Detect which cell encompasses the target text, then output its (X, Y) center coordinate. 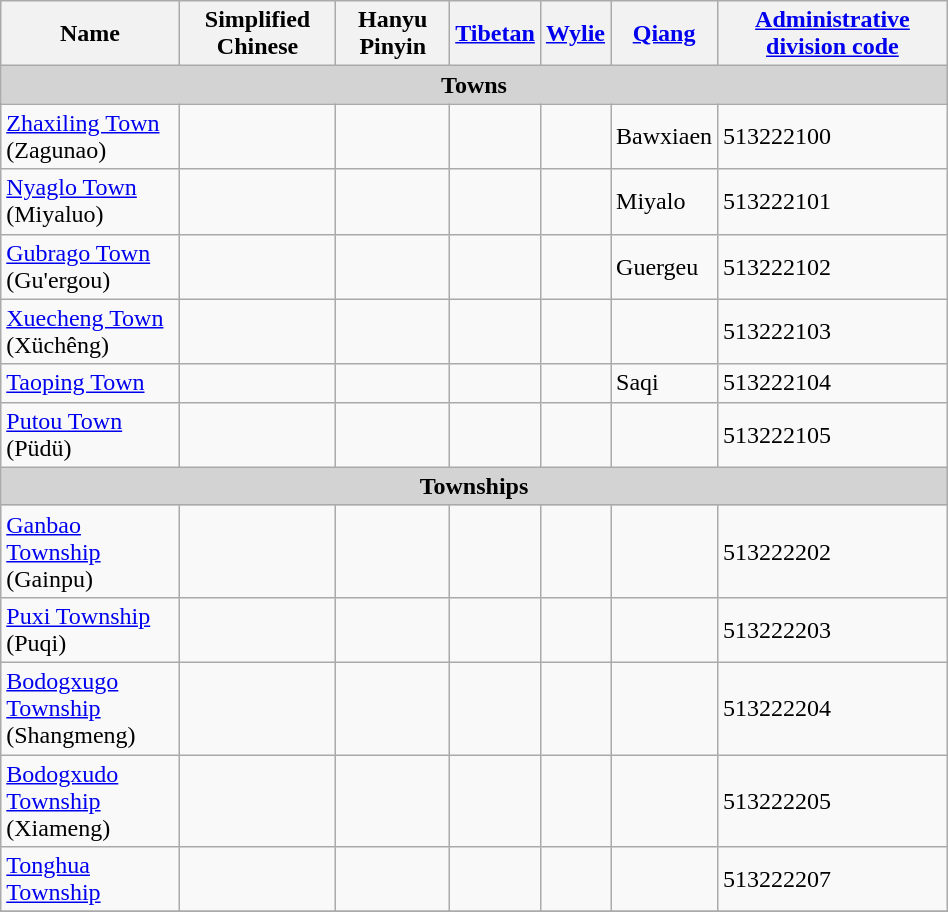
513222102 (833, 266)
Puxi Township(Puqi) (90, 630)
Tibetan (496, 34)
Hanyu Pinyin (393, 34)
Towns (474, 85)
Tonghua Township (90, 880)
Guergeu (664, 266)
513222207 (833, 880)
513222203 (833, 630)
Wylie (575, 34)
513222100 (833, 136)
Ganbao Township(Gainpu) (90, 551)
Miyalo (664, 202)
Zhaxiling Town(Zagunao) (90, 136)
Simplified Chinese (258, 34)
Saqi (664, 383)
513222103 (833, 332)
Bodogxugo Township(Shangmeng) (90, 708)
Nyaglo Town(Miyaluo) (90, 202)
Qiang (664, 34)
Name (90, 34)
513222105 (833, 434)
513222204 (833, 708)
513222205 (833, 800)
Taoping Town (90, 383)
Putou Town(Püdü) (90, 434)
Gubrago Town(Gu'ergou) (90, 266)
Administrative division code (833, 34)
Bawxiaen (664, 136)
513222101 (833, 202)
Xuecheng Town(Xüchêng) (90, 332)
Bodogxudo Township(Xiameng) (90, 800)
513222202 (833, 551)
Townships (474, 486)
513222104 (833, 383)
